Detect which cell encompasses the target text, then output its [X, Y] center coordinate. 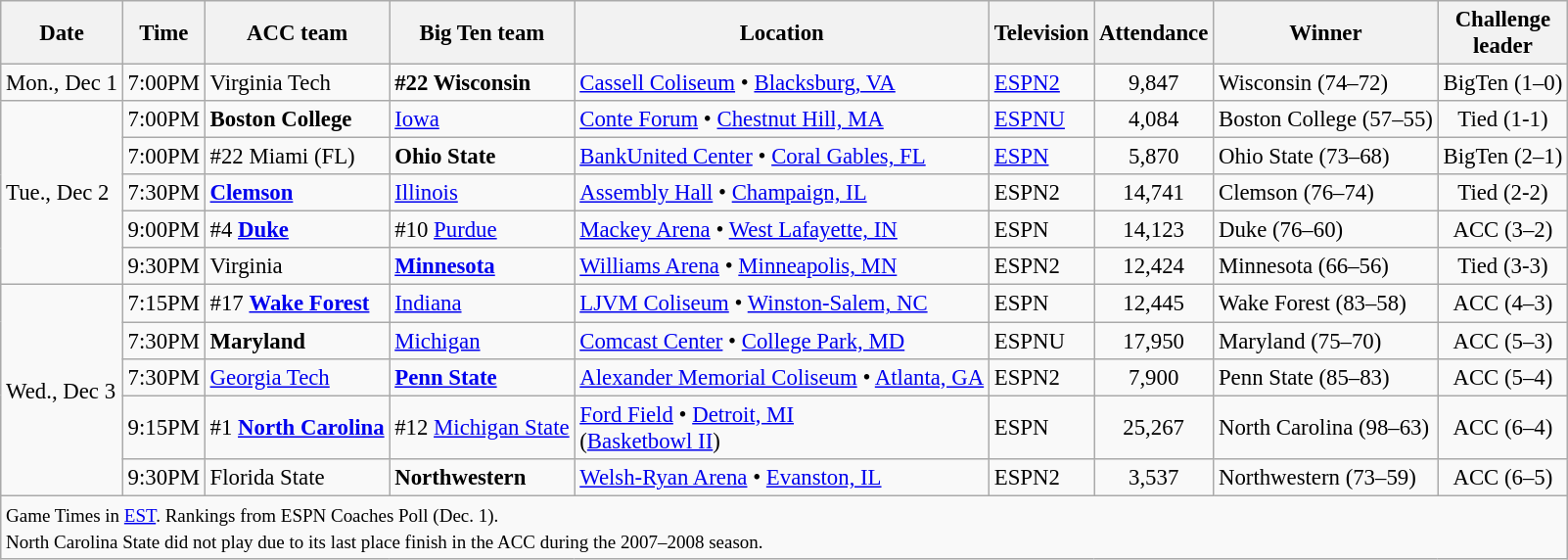
Virginia Tech [298, 83]
Illinois [482, 193]
17,950 [1154, 341]
4,084 [1154, 119]
ACC (5–4) [1502, 377]
Virginia [298, 267]
#17 Wake Forest [298, 303]
Indiana [482, 303]
ACC (6–5) [1502, 477]
Wed., Dec 3 [62, 390]
#4 Duke [298, 230]
BigTen (1–0) [1502, 83]
Ohio State [482, 157]
Wisconsin (74–72) [1326, 83]
Ford Field • Detroit, MI(Basketbowl II) [782, 427]
14,741 [1154, 193]
ACC (3–2) [1502, 230]
#12 Michigan State [482, 427]
Clemson [298, 193]
Tue., Dec 2 [62, 193]
Iowa [482, 119]
25,267 [1154, 427]
BigTen (2–1) [1502, 157]
BankUnited Center • Coral Gables, FL [782, 157]
Assembly Hall • Champaign, IL [782, 193]
Mon., Dec 1 [62, 83]
Challengeleader [1502, 33]
Penn State (85–83) [1326, 377]
9:00PM [163, 230]
Welsh-Ryan Arena • Evanston, IL [782, 477]
Boston College (57–55) [1326, 119]
3,537 [1154, 477]
#1 North Carolina [298, 427]
ACC (4–3) [1502, 303]
ACC (6–4) [1502, 427]
7:15PM [163, 303]
Minnesota (66–56) [1326, 267]
Attendance [1154, 33]
Big Ten team [482, 33]
Tied (3-3) [1502, 267]
#22 Miami (FL) [298, 157]
Cassell Coliseum • Blacksburg, VA [782, 83]
Date [62, 33]
12,445 [1154, 303]
Northwestern [482, 477]
#22 Wisconsin [482, 83]
14,123 [1154, 230]
Georgia Tech [298, 377]
Wake Forest (83–58) [1326, 303]
Minnesota [482, 267]
Location [782, 33]
12,424 [1154, 267]
ACC team [298, 33]
LJVM Coliseum • Winston-Salem, NC [782, 303]
Tied (2-2) [1502, 193]
Northwestern (73–59) [1326, 477]
Alexander Memorial Coliseum • Atlanta, GA [782, 377]
Duke (76–60) [1326, 230]
Comcast Center • College Park, MD [782, 341]
9,847 [1154, 83]
Maryland [298, 341]
Michigan [482, 341]
Conte Forum • Chestnut Hill, MA [782, 119]
Television [1041, 33]
Williams Arena • Minneapolis, MN [782, 267]
Ohio State (73–68) [1326, 157]
Tied (1-1) [1502, 119]
7,900 [1154, 377]
Penn State [482, 377]
Florida State [298, 477]
ACC (5–3) [1502, 341]
North Carolina (98–63) [1326, 427]
9:15PM [163, 427]
Winner [1326, 33]
5,870 [1154, 157]
Clemson (76–74) [1326, 193]
Maryland (75–70) [1326, 341]
#10 Purdue [482, 230]
Boston College [298, 119]
Mackey Arena • West Lafayette, IN [782, 230]
Time [163, 33]
